Search for the cell housing the specified text and yield its [x, y] center coordinate. 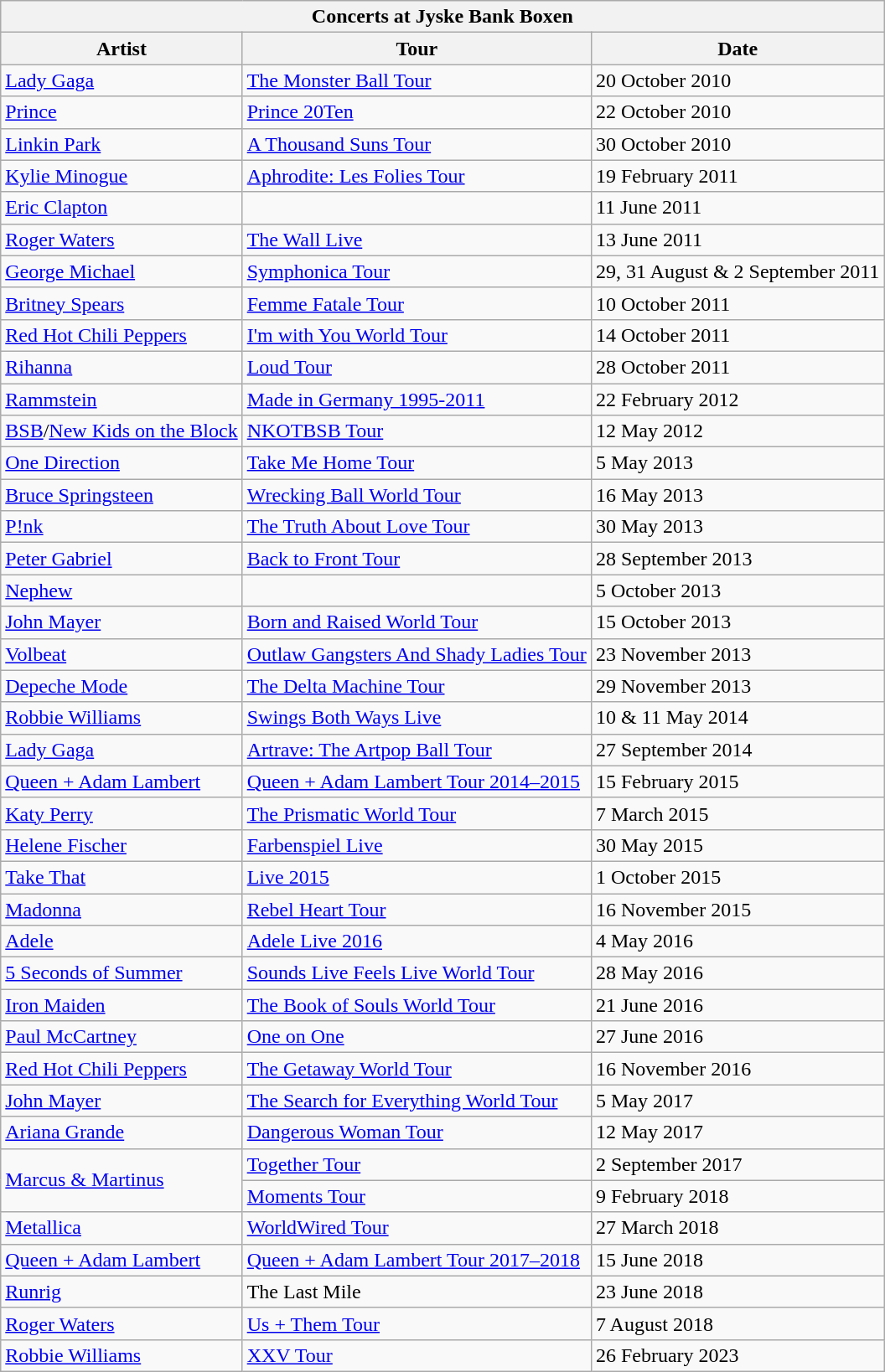
Femme Fatale Tour [417, 303]
14 October 2011 [737, 335]
The Monster Ball Tour [417, 80]
Bruce Springsteen [122, 495]
Back to Front Tour [417, 559]
Queen + Adam Lambert Tour 2014–2015 [417, 781]
The Getaway World Tour [417, 1069]
Depeche Mode [122, 686]
23 June 2018 [737, 1292]
13 June 2011 [737, 240]
Queen + Adam Lambert Tour 2017–2018 [417, 1260]
George Michael [122, 271]
Made in Germany 1995-2011 [417, 400]
16 November 2016 [737, 1069]
Wrecking Ball World Tour [417, 495]
Adele [122, 941]
21 June 2016 [737, 1005]
Take That [122, 877]
P!nk [122, 527]
10 & 11 May 2014 [737, 718]
27 September 2014 [737, 750]
15 June 2018 [737, 1260]
11 June 2011 [737, 208]
Runrig [122, 1292]
Volbeat [122, 654]
Outlaw Gangsters And Shady Ladies Tour [417, 654]
27 March 2018 [737, 1228]
Farbenspiel Live [417, 845]
15 February 2015 [737, 781]
Sounds Live Feels Live World Tour [417, 973]
WorldWired Tour [417, 1228]
Swings Both Ways Live [417, 718]
Madonna [122, 909]
Kylie Minogue [122, 176]
Marcus & Martinus [122, 1180]
30 May 2013 [737, 527]
Live 2015 [417, 877]
Rammstein [122, 400]
Prince 20Ten [417, 112]
One on One [417, 1037]
Moments Tour [417, 1196]
Us + Them Tour [417, 1323]
1 October 2015 [737, 877]
Born and Raised World Tour [417, 622]
Britney Spears [122, 303]
A Thousand Suns Tour [417, 144]
27 June 2016 [737, 1037]
Linkin Park [122, 144]
I'm with You World Tour [417, 335]
9 February 2018 [737, 1196]
Adele Live 2016 [417, 941]
The Search for Everything World Tour [417, 1101]
30 May 2015 [737, 845]
XXV Tour [417, 1355]
The Wall Live [417, 240]
BSB/New Kids on the Block [122, 431]
Artrave: The Artpop Ball Tour [417, 750]
30 October 2010 [737, 144]
5 October 2013 [737, 591]
10 October 2011 [737, 303]
28 September 2013 [737, 559]
Peter Gabriel [122, 559]
Metallica [122, 1228]
22 February 2012 [737, 400]
Together Tour [417, 1164]
15 October 2013 [737, 622]
NKOTBSB Tour [417, 431]
The Truth About Love Tour [417, 527]
The Delta Machine Tour [417, 686]
29 November 2013 [737, 686]
Take Me Home Tour [417, 463]
Date [737, 49]
The Last Mile [417, 1292]
The Book of Souls World Tour [417, 1005]
7 August 2018 [737, 1323]
7 March 2015 [737, 813]
Aphrodite: Les Folies Tour [417, 176]
5 May 2017 [737, 1101]
20 October 2010 [737, 80]
Eric Clapton [122, 208]
Iron Maiden [122, 1005]
12 May 2017 [737, 1132]
2 September 2017 [737, 1164]
Rihanna [122, 367]
5 May 2013 [737, 463]
26 February 2023 [737, 1355]
12 May 2012 [737, 431]
The Prismatic World Tour [417, 813]
Symphonica Tour [417, 271]
4 May 2016 [737, 941]
Katy Perry [122, 813]
5 Seconds of Summer [122, 973]
Concerts at Jyske Bank Boxen [442, 17]
Loud Tour [417, 367]
Dangerous Woman Tour [417, 1132]
Tour [417, 49]
28 October 2011 [737, 367]
28 May 2016 [737, 973]
19 February 2011 [737, 176]
23 November 2013 [737, 654]
Nephew [122, 591]
Artist [122, 49]
Helene Fischer [122, 845]
16 November 2015 [737, 909]
16 May 2013 [737, 495]
Prince [122, 112]
One Direction [122, 463]
Ariana Grande [122, 1132]
29, 31 August & 2 September 2011 [737, 271]
Paul McCartney [122, 1037]
Rebel Heart Tour [417, 909]
22 October 2010 [737, 112]
